Provide the [x, y] coordinate of the cell's center where the given text is located.  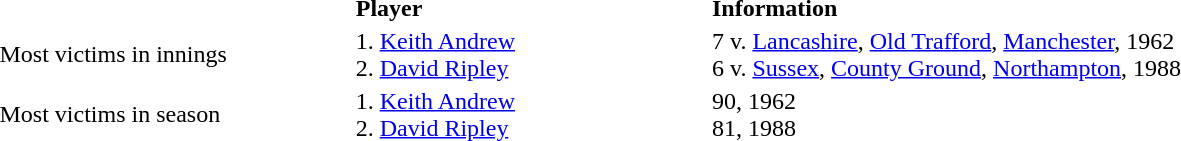
1. Keith Andrew2. David Ripley [530, 54]
